Detect which cell encompasses the target text, then output its [x, y] center coordinate. 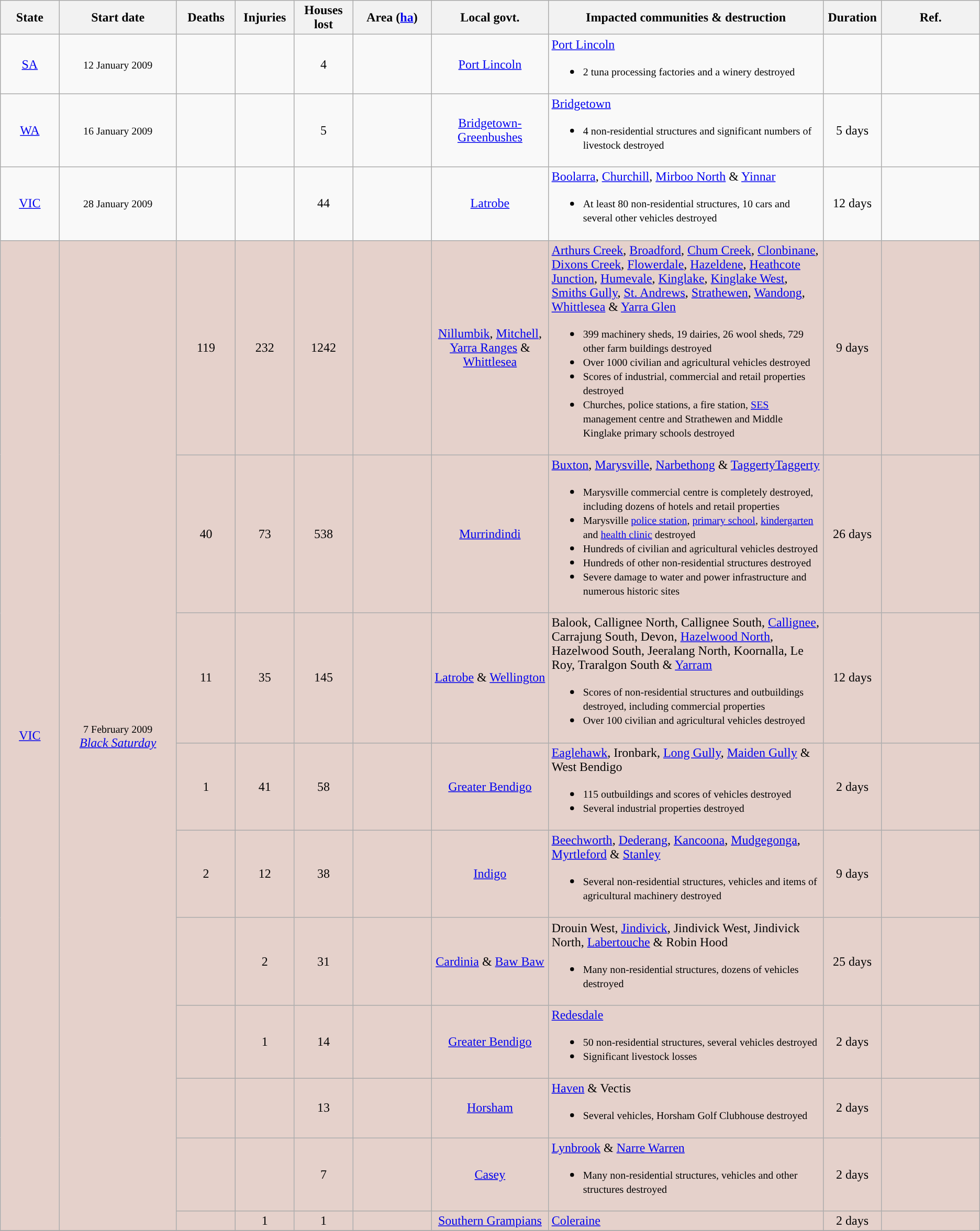
73 [265, 534]
Houses lost [324, 18]
40 [206, 534]
Port Lincoln [490, 64]
5 [324, 130]
SA [30, 64]
Duration [852, 18]
14 [324, 1042]
31 [324, 961]
12 January 2009 [118, 64]
12 [265, 874]
Casey [490, 1174]
16 January 2009 [118, 130]
28 January 2009 [118, 204]
Impacted communities & destruction [686, 18]
Southern Grampians [490, 1221]
Boolarra, Churchill, Mirboo North & YinnarAt least 80 non-residential structures, 10 cars and several other vehicles destroyed [686, 204]
35 [265, 678]
Latrobe & Wellington [490, 678]
7 February 2009 Black Saturday [118, 736]
Local govt. [490, 18]
13 [324, 1107]
Lynbrook & Narre WarrenMany non-residential structures, vehicles and other structures destroyed [686, 1174]
Coleraine [686, 1221]
Murrindindi [490, 534]
Latrobe [490, 204]
25 days [852, 961]
11 [206, 678]
5 days [852, 130]
Area (ha) [392, 18]
Horsham [490, 1107]
Redesdale50 non-residential structures, several vehicles destroyedSignificant livestock losses [686, 1042]
232 [265, 348]
State [30, 18]
Injuries [265, 18]
Eaglehawk, Ironbark, Long Gully, Maiden Gully & West Bendigo115 outbuildings and scores of vehicles destroyedSeveral industrial properties destroyed [686, 786]
Bridgetown-Greenbushes [490, 130]
Indigo [490, 874]
145 [324, 678]
Cardinia & Baw Baw [490, 961]
Bridgetown4 non-residential structures and significant numbers of livestock destroyed [686, 130]
4 [324, 64]
Nillumbik, Mitchell, Yarra Ranges & Whittlesea [490, 348]
7 [324, 1174]
Drouin West, Jindivick, Jindivick West, Jindivick North, Labertouche & Robin HoodMany non-residential structures, dozens of vehicles destroyed [686, 961]
Ref. [931, 18]
Deaths [206, 18]
1242 [324, 348]
119 [206, 348]
44 [324, 204]
WA [30, 130]
41 [265, 786]
58 [324, 786]
Port Lincoln2 tuna processing factories and a winery destroyed [686, 64]
Haven & VectisSeveral vehicles, Horsham Golf Clubhouse destroyed [686, 1107]
26 days [852, 534]
538 [324, 534]
38 [324, 874]
Start date [118, 18]
